Output the [x, y] coordinate of the center of the cell containing the given text.  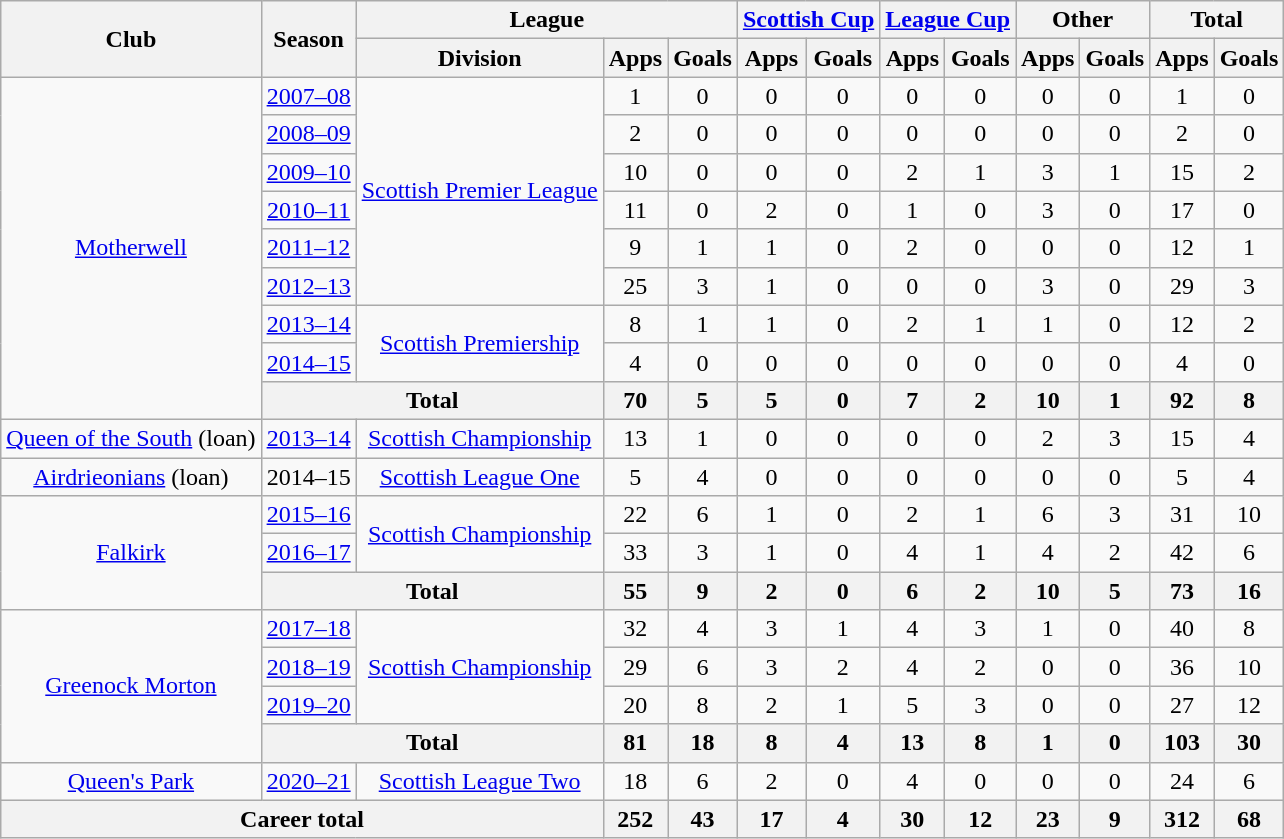
Club [131, 39]
55 [635, 591]
31 [1182, 515]
92 [1182, 400]
League [546, 20]
Scottish Premier League [480, 191]
2010–11 [308, 210]
27 [1182, 705]
22 [635, 515]
Scottish Cup [808, 20]
2009–10 [308, 172]
20 [635, 705]
Division [480, 58]
Career total [302, 819]
36 [1182, 667]
252 [635, 819]
40 [1182, 629]
11 [635, 210]
32 [635, 629]
2020–21 [308, 781]
24 [1182, 781]
Motherwell [131, 248]
2015–16 [308, 515]
2019–20 [308, 705]
2016–17 [308, 553]
42 [1182, 553]
25 [635, 286]
Other [1083, 20]
2017–18 [308, 629]
16 [1249, 591]
73 [1182, 591]
70 [635, 400]
33 [635, 553]
Season [308, 39]
68 [1249, 819]
2007–08 [308, 96]
7 [912, 400]
43 [703, 819]
Airdrieonians (loan) [131, 477]
League Cup [948, 20]
2008–09 [308, 134]
Falkirk [131, 553]
Scottish League One [480, 477]
81 [635, 743]
Scottish Premiership [480, 343]
2011–12 [308, 248]
2018–19 [308, 667]
103 [1182, 743]
Scottish League Two [480, 781]
Greenock Morton [131, 686]
Queen of the South (loan) [131, 438]
Queen's Park [131, 781]
312 [1182, 819]
2012–13 [308, 286]
23 [1048, 819]
